Return the (X, Y) coordinate for the center point of the cell that contains the specified text.  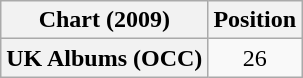
Chart (2009) (104, 20)
Position (255, 20)
UK Albums (OCC) (104, 58)
26 (255, 58)
